From the cell containing the given text, extract its center point as [x, y] coordinate. 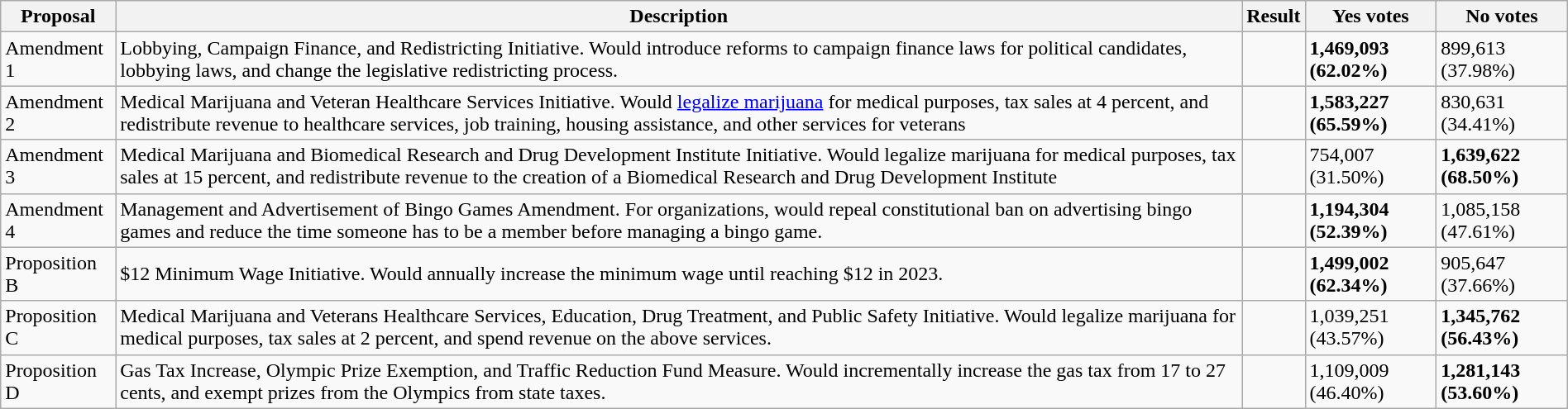
Proposition D [58, 382]
1,583,227 (65.59%) [1371, 112]
Amendment 3 [58, 167]
Amendment 2 [58, 112]
1,639,622 (68.50%) [1502, 167]
$12 Minimum Wage Initiative. Would annually increase the minimum wage until reaching $12 in 2023. [679, 274]
Result [1274, 17]
1,085,158 (47.61%) [1502, 220]
1,039,251 (43.57%) [1371, 327]
Amendment 4 [58, 220]
830,631 (34.41%) [1502, 112]
Description [679, 17]
Yes votes [1371, 17]
905,647 (37.66%) [1502, 274]
754,007 (31.50%) [1371, 167]
Amendment 1 [58, 59]
1,499,002 (62.34%) [1371, 274]
Proposal [58, 17]
Proposition B [58, 274]
1,109,009 (46.40%) [1371, 382]
1,345,762 (56.43%) [1502, 327]
1,194,304 (52.39%) [1371, 220]
899,613 (37.98%) [1502, 59]
1,281,143 (53.60%) [1502, 382]
Proposition C [58, 327]
1,469,093 (62.02%) [1371, 59]
No votes [1502, 17]
